Find where the given text appears and provide that cell's center as (x, y) coordinate. 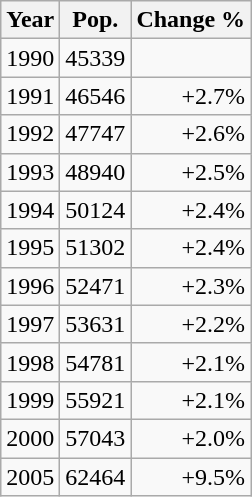
+2.7% (191, 96)
Year (30, 20)
+2.6% (191, 134)
45339 (96, 58)
Pop. (96, 20)
62464 (96, 477)
1990 (30, 58)
47747 (96, 134)
+2.0% (191, 438)
1994 (30, 210)
54781 (96, 362)
Change % (191, 20)
57043 (96, 438)
+2.3% (191, 286)
1993 (30, 172)
55921 (96, 400)
1991 (30, 96)
2000 (30, 438)
+2.5% (191, 172)
52471 (96, 286)
1999 (30, 400)
1992 (30, 134)
51302 (96, 248)
1998 (30, 362)
50124 (96, 210)
2005 (30, 477)
53631 (96, 324)
46546 (96, 96)
1997 (30, 324)
1996 (30, 286)
+2.2% (191, 324)
48940 (96, 172)
1995 (30, 248)
+9.5% (191, 477)
